Output the (x, y) coordinate of the center of the cell containing the given text.  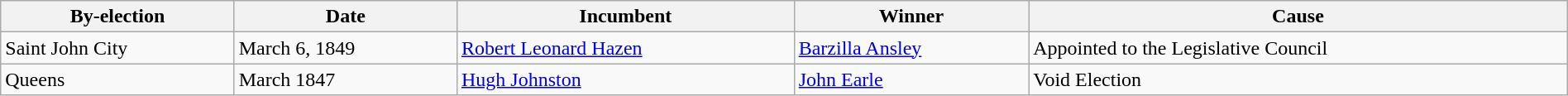
Hugh Johnston (625, 79)
March 1847 (346, 79)
March 6, 1849 (346, 48)
Winner (911, 17)
Appointed to the Legislative Council (1298, 48)
Saint John City (117, 48)
Queens (117, 79)
Barzilla Ansley (911, 48)
Void Election (1298, 79)
By-election (117, 17)
Robert Leonard Hazen (625, 48)
John Earle (911, 79)
Cause (1298, 17)
Date (346, 17)
Incumbent (625, 17)
